Provide the [X, Y] coordinate of the cell's center where the given text is located.  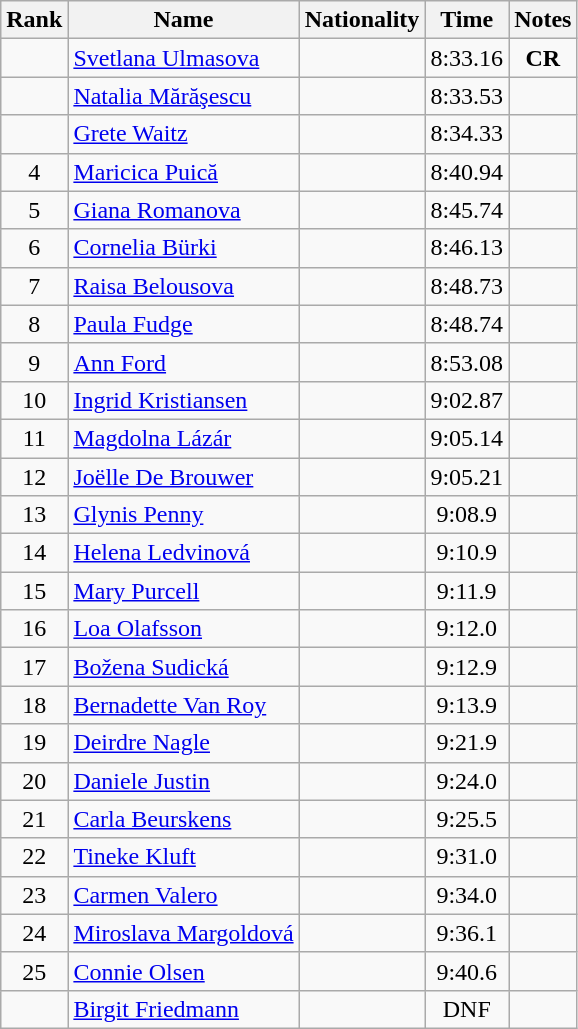
Paula Fudge [184, 324]
4 [34, 172]
Rank [34, 20]
9:34.0 [467, 895]
9:21.9 [467, 743]
Maricica Puică [184, 172]
Magdolna Lázár [184, 438]
12 [34, 477]
18 [34, 705]
8:34.33 [467, 134]
8:53.08 [467, 362]
Loa Olafsson [184, 629]
Ann Ford [184, 362]
DNF [467, 1009]
7 [34, 286]
8:48.73 [467, 286]
9:24.0 [467, 781]
9:11.9 [467, 591]
9:05.21 [467, 477]
Joëlle De Brouwer [184, 477]
9:31.0 [467, 857]
Natalia Mărăşescu [184, 96]
16 [34, 629]
Connie Olsen [184, 971]
Raisa Belousova [184, 286]
8:48.74 [467, 324]
15 [34, 591]
Bernadette Van Roy [184, 705]
Mary Purcell [184, 591]
9:12.9 [467, 667]
9:02.87 [467, 400]
9:08.9 [467, 515]
8:45.74 [467, 210]
Miroslava Margoldová [184, 933]
21 [34, 819]
Name [184, 20]
Helena Ledvinová [184, 553]
6 [34, 248]
9:25.5 [467, 819]
Carmen Valero [184, 895]
13 [34, 515]
17 [34, 667]
8:46.13 [467, 248]
Birgit Friedmann [184, 1009]
Deirdre Nagle [184, 743]
Notes [543, 20]
19 [34, 743]
Svetlana Ulmasova [184, 58]
Tineke Kluft [184, 857]
8:40.94 [467, 172]
9:05.14 [467, 438]
14 [34, 553]
Giana Romanova [184, 210]
9:40.6 [467, 971]
9:13.9 [467, 705]
22 [34, 857]
24 [34, 933]
Carla Beurskens [184, 819]
5 [34, 210]
8 [34, 324]
8:33.53 [467, 96]
Glynis Penny [184, 515]
25 [34, 971]
Cornelia Bürki [184, 248]
23 [34, 895]
Daniele Justin [184, 781]
9 [34, 362]
Ingrid Kristiansen [184, 400]
Time [467, 20]
CR [543, 58]
20 [34, 781]
8:33.16 [467, 58]
9:12.0 [467, 629]
Nationality [362, 20]
9:36.1 [467, 933]
Grete Waitz [184, 134]
Božena Sudická [184, 667]
9:10.9 [467, 553]
10 [34, 400]
11 [34, 438]
